Return (x, y) of the center of cell containing provided text 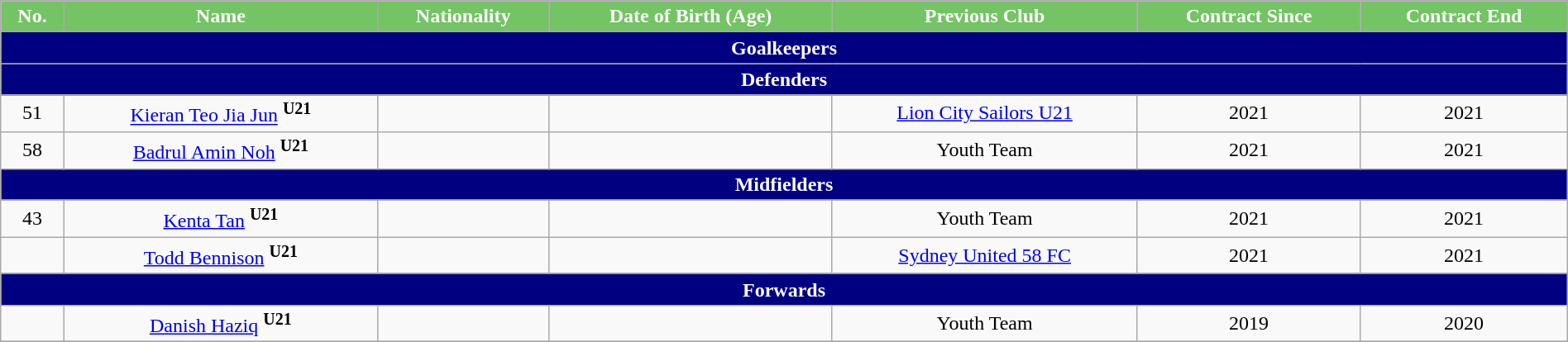
43 (32, 218)
Defenders (784, 79)
Forwards (784, 289)
Previous Club (984, 17)
Goalkeepers (784, 48)
Danish Haziq U21 (220, 324)
No. (32, 17)
51 (32, 114)
2019 (1249, 324)
Kenta Tan U21 (220, 218)
Name (220, 17)
Nationality (463, 17)
2020 (1464, 324)
Badrul Amin Noh U21 (220, 150)
Contract Since (1249, 17)
Sydney United 58 FC (984, 256)
Kieran Teo Jia Jun U21 (220, 114)
Contract End (1464, 17)
58 (32, 150)
Todd Bennison U21 (220, 256)
Lion City Sailors U21 (984, 114)
Date of Birth (Age) (691, 17)
Midfielders (784, 184)
